Return the [x, y] coordinate for the center point of the cell that contains the specified text.  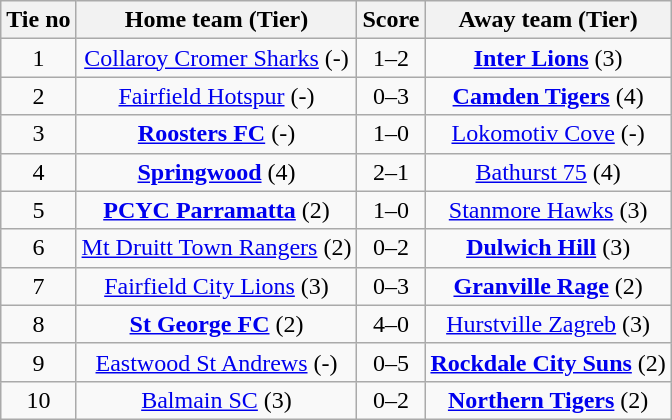
3 [38, 134]
1 [38, 58]
St George FC (2) [216, 324]
Eastwood St Andrews (-) [216, 362]
5 [38, 210]
4–0 [391, 324]
8 [38, 324]
1–2 [391, 58]
Home team (Tier) [216, 20]
Bathurst 75 (4) [548, 172]
Away team (Tier) [548, 20]
Lokomotiv Cove (-) [548, 134]
Score [391, 20]
Springwood (4) [216, 172]
6 [38, 248]
Hurstville Zagreb (3) [548, 324]
Mt Druitt Town Rangers (2) [216, 248]
7 [38, 286]
Camden Tigers (4) [548, 96]
10 [38, 400]
Northern Tigers (2) [548, 400]
Tie no [38, 20]
PCYC Parramatta (2) [216, 210]
4 [38, 172]
Stanmore Hawks (3) [548, 210]
Collaroy Cromer Sharks (-) [216, 58]
Rockdale City Suns (2) [548, 362]
Balmain SC (3) [216, 400]
0–5 [391, 362]
Fairfield Hotspur (-) [216, 96]
Granville Rage (2) [548, 286]
Roosters FC (-) [216, 134]
Inter Lions (3) [548, 58]
9 [38, 362]
Dulwich Hill (3) [548, 248]
Fairfield City Lions (3) [216, 286]
2 [38, 96]
2–1 [391, 172]
